Determine the [x, y] coordinate at the center of the cell enclosing the given text.  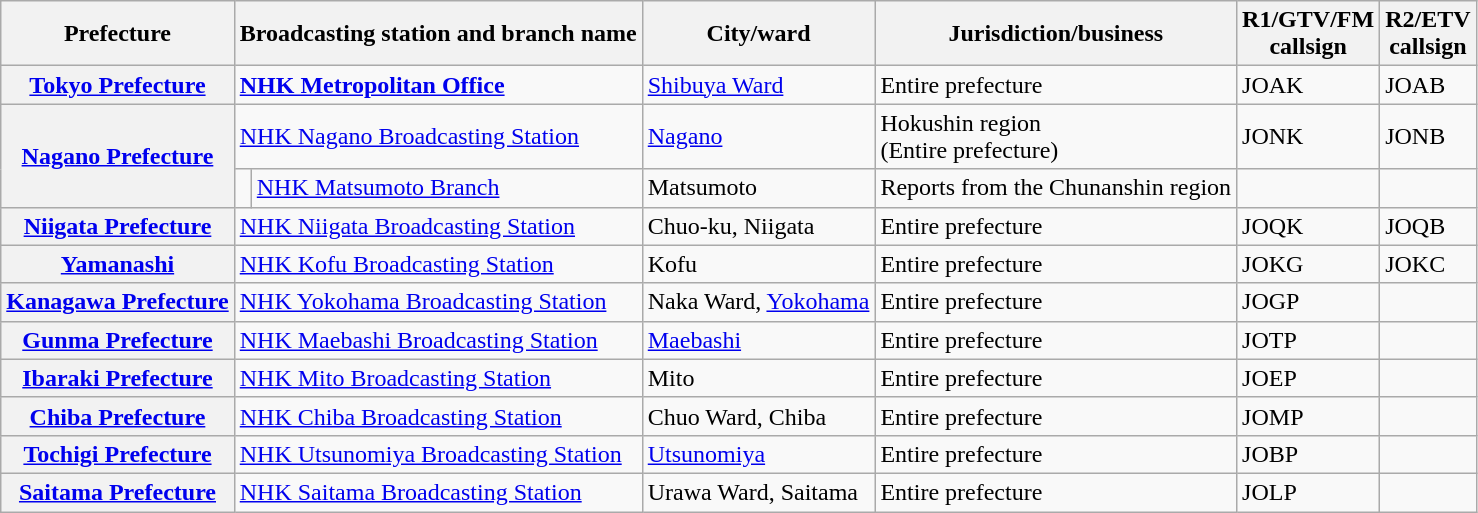
JONB [1428, 136]
Yamanashi [118, 264]
Ibaraki Prefecture [118, 378]
Chuo-ku, Niigata [758, 226]
Tochigi Prefecture [118, 454]
Saitama Prefecture [118, 492]
NHK Nagano Broadcasting Station [438, 136]
City/ward [758, 34]
Matsumoto [758, 188]
Utsunomiya [758, 454]
JOEP [1308, 378]
Gunma Prefecture [118, 340]
NHK Matsumoto Branch [446, 188]
Hokushin region(Entire prefecture) [1056, 136]
Tokyo Prefecture [118, 85]
Prefecture [118, 34]
R2/ETVcallsign [1428, 34]
R1/GTV/FMcallsign [1308, 34]
JONK [1308, 136]
NHK Chiba Broadcasting Station [438, 416]
JOLP [1308, 492]
JOQB [1428, 226]
NHK Mito Broadcasting Station [438, 378]
NHK Utsunomiya Broadcasting Station [438, 454]
JOTP [1308, 340]
NHK Kofu Broadcasting Station [438, 264]
Mito [758, 378]
Naka Ward, Yokohama [758, 302]
JOKC [1428, 264]
NHK Metropolitan Office [438, 85]
JOBP [1308, 454]
Jurisdiction/business [1056, 34]
Chuo Ward, Chiba [758, 416]
JOQK [1308, 226]
JOMP [1308, 416]
NHK Maebashi Broadcasting Station [438, 340]
Urawa Ward, Saitama [758, 492]
Reports from the Chunanshin region [1056, 188]
JOAK [1308, 85]
Niigata Prefecture [118, 226]
Shibuya Ward [758, 85]
Kanagawa Prefecture [118, 302]
Nagano [758, 136]
Chiba Prefecture [118, 416]
Maebashi [758, 340]
NHK Saitama Broadcasting Station [438, 492]
Broadcasting station and branch name [438, 34]
NHK Yokohama Broadcasting Station [438, 302]
NHK Niigata Broadcasting Station [438, 226]
Kofu [758, 264]
JOKG [1308, 264]
JOAB [1428, 85]
JOGP [1308, 302]
Nagano Prefecture [118, 156]
